From the cell containing the given text, extract its center point as (x, y) coordinate. 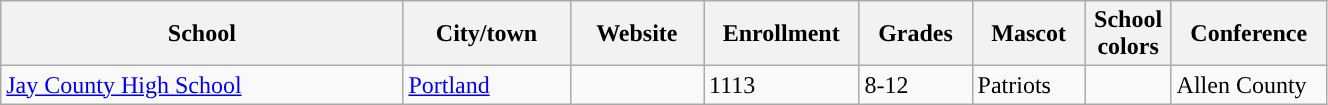
Website (636, 34)
Grades (916, 34)
Patriots (1028, 85)
1113 (782, 85)
City/town (486, 34)
School colors (1128, 34)
Enrollment (782, 34)
Mascot (1028, 34)
School (202, 34)
Portland (486, 85)
Allen County (1248, 85)
Conference (1248, 34)
8-12 (916, 85)
Jay County High School (202, 85)
